From the cell containing the given text, extract its center point as [X, Y] coordinate. 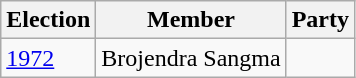
Member [191, 20]
Election [48, 20]
Brojendra Sangma [191, 58]
Party [320, 20]
1972 [48, 58]
